From the cell containing the given text, extract its center point as (X, Y) coordinate. 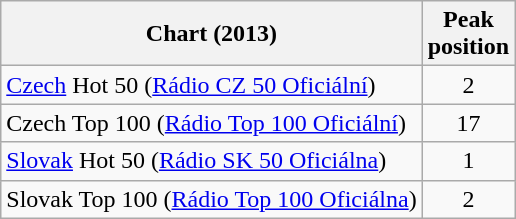
17 (468, 123)
Czech Hot 50 (Rádio CZ 50 Oficiální) (212, 85)
Chart (2013) (212, 34)
1 (468, 161)
Czech Top 100 (Rádio Top 100 Oficiální) (212, 123)
Peakposition (468, 34)
Slovak Hot 50 (Rádio SK 50 Oficiálna) (212, 161)
Slovak Top 100 (Rádio Top 100 Oficiálna) (212, 199)
